Extract the (X, Y) coordinate from the center of the cell holding the provided text.  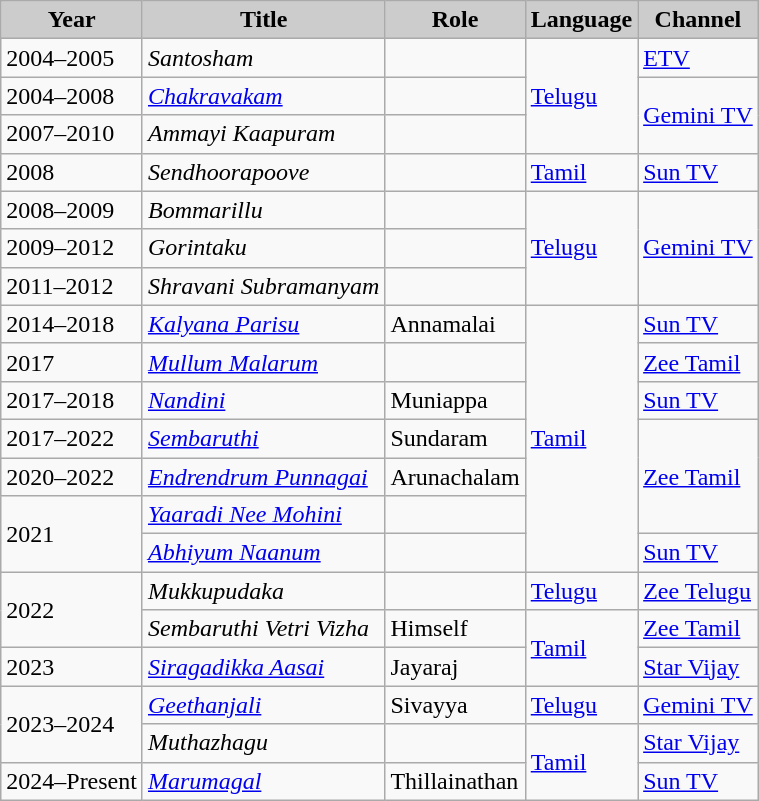
Sivayya (455, 705)
2009–2012 (72, 248)
2020–2022 (72, 477)
Sembaruthi Vetri Vizha (263, 629)
Bommarillu (263, 210)
Gorintaku (263, 248)
Shravani Subramanyam (263, 286)
Thillainathan (455, 781)
2007–2010 (72, 134)
2008–2009 (72, 210)
Annamalai (455, 324)
Sundaram (455, 438)
Channel (698, 20)
2011–2012 (72, 286)
Role (455, 20)
2022 (72, 610)
Mukkupudaka (263, 591)
Ammayi Kaapuram (263, 134)
2014–2018 (72, 324)
ETV (698, 58)
2008 (72, 172)
Yaaradi Nee Mohini (263, 515)
Mullum Malarum (263, 362)
Zee Telugu (698, 591)
Sendhoorapoove (263, 172)
Nandini (263, 400)
2017–2022 (72, 438)
Sembaruthi (263, 438)
2017 (72, 362)
2024–Present (72, 781)
Santosham (263, 58)
Abhiyum Naanum (263, 553)
2004–2005 (72, 58)
Chakravakam (263, 96)
Endrendrum Punnagai (263, 477)
Year (72, 20)
Language (581, 20)
2004–2008 (72, 96)
Title (263, 20)
2023 (72, 667)
Siragadikka Aasai (263, 667)
2023–2024 (72, 724)
Arunachalam (455, 477)
Muniappa (455, 400)
Jayaraj (455, 667)
2021 (72, 534)
Geethanjali (263, 705)
2017–2018 (72, 400)
Himself (455, 629)
Kalyana Parisu (263, 324)
Marumagal (263, 781)
Muthazhagu (263, 743)
